Identify which cell holds the provided text, then report its [x, y] central coordinate. 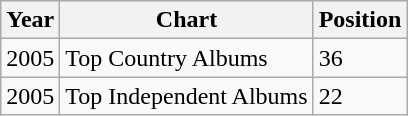
Year [30, 20]
Chart [186, 20]
Top Country Albums [186, 58]
Top Independent Albums [186, 96]
36 [360, 58]
22 [360, 96]
Position [360, 20]
